Locate the cell with the specified text and output its (X, Y) center coordinate. 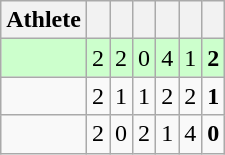
Athlete (44, 20)
